Identify which cell holds the provided text, then report its (x, y) central coordinate. 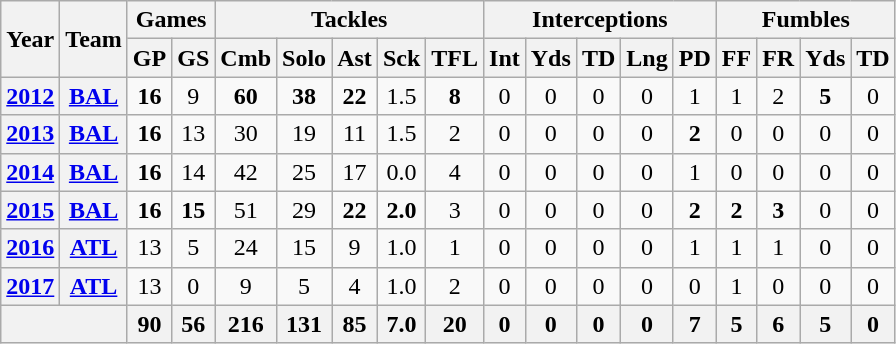
0.0 (401, 172)
29 (304, 210)
51 (246, 210)
GP (149, 58)
Tackles (350, 20)
PD (694, 58)
2.0 (401, 210)
60 (246, 96)
2015 (30, 210)
Cmb (246, 58)
85 (355, 324)
30 (246, 134)
6 (778, 324)
19 (304, 134)
TFL (455, 58)
11 (355, 134)
2014 (30, 172)
Fumbles (806, 20)
42 (246, 172)
2017 (30, 286)
2016 (30, 248)
Interceptions (600, 20)
FF (736, 58)
216 (246, 324)
25 (304, 172)
7.0 (401, 324)
FR (778, 58)
56 (194, 324)
2012 (30, 96)
GS (194, 58)
14 (194, 172)
Int (505, 58)
2013 (30, 134)
8 (455, 96)
17 (355, 172)
Ast (355, 58)
Solo (304, 58)
Team (94, 39)
20 (455, 324)
Year (30, 39)
131 (304, 324)
38 (304, 96)
90 (149, 324)
24 (246, 248)
Games (170, 20)
Sck (401, 58)
Lng (647, 58)
7 (694, 324)
